Pinpoint the cell where the given text exists, returning its [X, Y] midpoint coordinate. 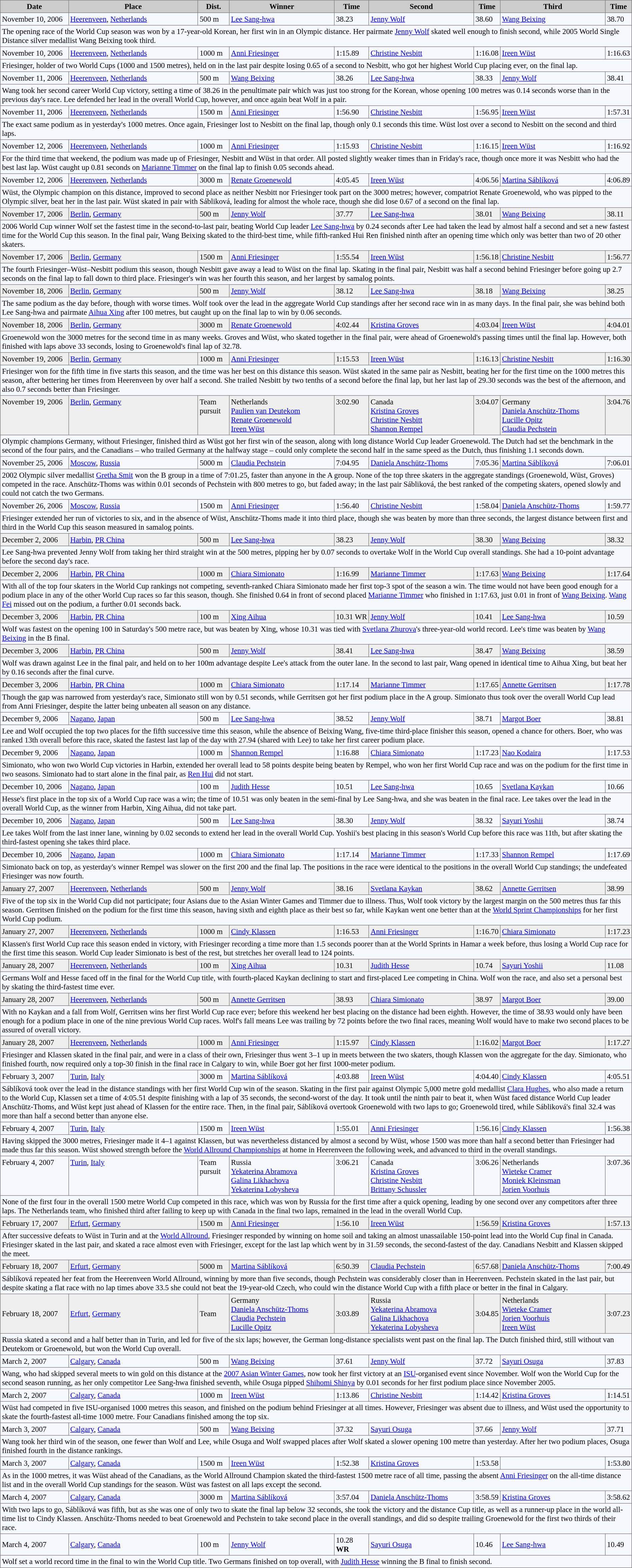
37.66 [487, 1429]
1:17.53 [619, 753]
GermanyDaniela Anschütz-ThomsLucille OpitzClaudia Pechstein [553, 415]
1:17.65 [487, 685]
7:00.49 [619, 1266]
7:04.95 [352, 463]
3:06.26 [487, 1176]
1:17.63 [487, 574]
NetherlandsWieteke CramerJorien VoorhuisIreen Wüst [553, 1313]
1:16.13 [487, 359]
1:56.18 [487, 257]
1:16.08 [487, 53]
38.71 [487, 719]
38.33 [487, 78]
38.60 [487, 19]
38.11 [619, 214]
1:56.10 [352, 1223]
Nao Kodaira [553, 753]
6:50.39 [352, 1266]
1:55.01 [352, 1128]
3:04.07 [487, 415]
38.18 [487, 291]
Date [35, 7]
7:05.36 [487, 463]
4:03.04 [487, 325]
1:56.40 [352, 506]
3:02.90 [352, 415]
3:58.59 [487, 1497]
3:57.04 [352, 1497]
1:17.78 [619, 685]
3:07.36 [619, 1176]
1:57.13 [619, 1223]
November 26, 2006 [35, 506]
37.61 [352, 1361]
1:16.15 [487, 146]
1:17.33 [487, 854]
10.49 [619, 1544]
1:16.70 [487, 931]
3:04.85 [487, 1313]
37.71 [619, 1429]
4:02.44 [352, 325]
10.46 [487, 1544]
38.26 [352, 78]
1:15.89 [352, 53]
1:56.90 [352, 112]
3:07.23 [619, 1313]
1:16.30 [619, 359]
February 3, 2007 [35, 1076]
3:04.76 [619, 415]
7:06.01 [619, 463]
1:17.27 [619, 1042]
4:04.40 [487, 1076]
39.00 [619, 999]
11.08 [619, 965]
February 17, 2007 [35, 1223]
38.97 [487, 999]
Dist. [214, 7]
3:06.21 [352, 1176]
1:13.86 [352, 1395]
1:16.92 [619, 146]
1:57.31 [619, 112]
1:56.16 [487, 1128]
1:15.93 [352, 146]
38.99 [619, 888]
38.47 [487, 651]
38.01 [487, 214]
38.62 [487, 888]
1:58.04 [487, 506]
37.77 [352, 214]
CanadaKristina GrovesChristine NesbittShannon Rempel [421, 415]
1:16.02 [487, 1042]
4:03.88 [352, 1076]
1:16.99 [352, 574]
37.83 [619, 1361]
NetherlandsWieteke CramerMoniek KleinsmanJorien Voorhuis [553, 1176]
1:53.58 [487, 1463]
Winner [282, 7]
3:03.89 [352, 1313]
1:16.53 [352, 931]
GermanyDaniela Anschütz-ThomsClaudia PechsteinLucille Opitz [282, 1313]
1:17.69 [619, 854]
1:17.64 [619, 574]
10.31 [352, 965]
4:06.89 [619, 180]
Place [133, 7]
10.41 [487, 617]
38.52 [352, 719]
37.32 [352, 1429]
1:15.97 [352, 1042]
1:14.51 [619, 1395]
1:16.63 [619, 53]
4:05.51 [619, 1076]
1:59.77 [619, 506]
38.81 [619, 719]
1:14.42 [487, 1395]
38.12 [352, 291]
Third [553, 7]
1:55.54 [352, 257]
1:56.59 [487, 1223]
Team [214, 1313]
1:16.88 [352, 753]
3:58.62 [619, 1497]
CanadaKristina GrovesChristine NesbittBrittany Schussler [421, 1176]
1:56.38 [619, 1128]
38.74 [619, 820]
1:56.95 [487, 112]
38.93 [352, 999]
38.16 [352, 888]
1:56.77 [619, 257]
38.70 [619, 19]
37.72 [487, 1361]
10.28 WR [352, 1544]
10.31 WR [352, 617]
November 25, 2006 [35, 463]
38.25 [619, 291]
10.59 [619, 617]
10.74 [487, 965]
1:15.53 [352, 359]
4:05.45 [352, 180]
NetherlandsPaulien van DeutekomRenate GroenewoldIreen Wüst [282, 415]
4:06.56 [487, 180]
38.59 [619, 651]
10.65 [487, 786]
Second [421, 7]
10.66 [619, 786]
6:57.68 [487, 1266]
1:53.80 [619, 1463]
4:04.01 [619, 325]
10.51 [352, 786]
1:52.38 [352, 1463]
